For the text-containing cell, return its midpoint in [x, y] coordinate format. 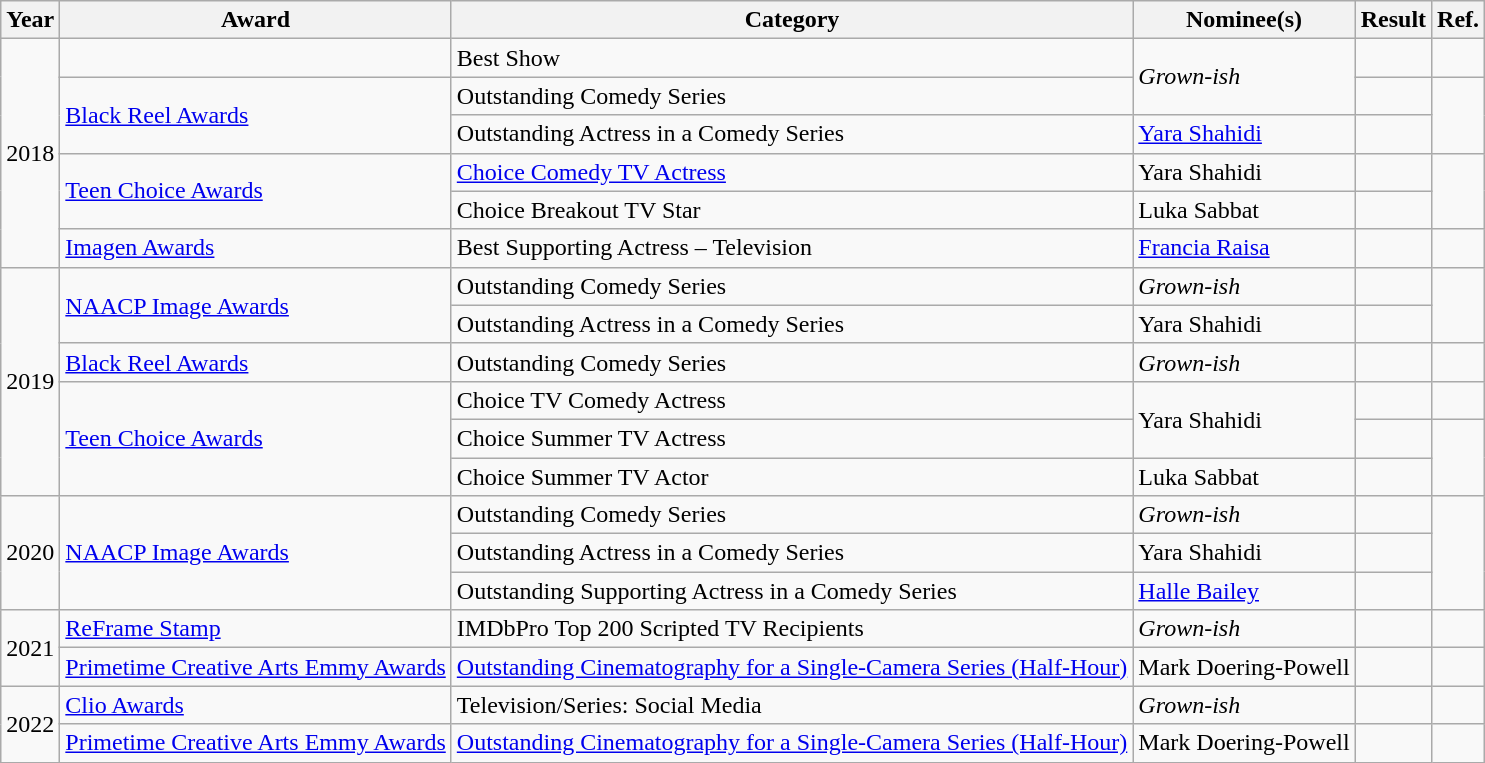
Imagen Awards [256, 248]
Choice TV Comedy Actress [792, 400]
2021 [30, 648]
IMDbPro Top 200 Scripted TV Recipients [792, 629]
Result [1393, 20]
2018 [30, 153]
2019 [30, 381]
Choice Breakout TV Star [792, 210]
Award [256, 20]
Outstanding Supporting Actress in a Comedy Series [792, 591]
Ref. [1458, 20]
2022 [30, 724]
Choice Summer TV Actor [792, 477]
Halle Bailey [1244, 591]
2020 [30, 553]
Choice Summer TV Actress [792, 438]
Year [30, 20]
Best Supporting Actress – Television [792, 248]
Francia Raisa [1244, 248]
Best Show [792, 58]
Television/Series: Social Media [792, 705]
Clio Awards [256, 705]
Category [792, 20]
Nominee(s) [1244, 20]
Choice Comedy TV Actress [792, 172]
ReFrame Stamp [256, 629]
